From the cell containing the given text, extract its center point as (X, Y) coordinate. 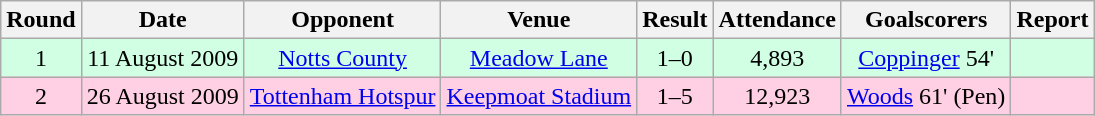
Woods 61' (Pen) (926, 96)
1 (41, 58)
Date (162, 20)
Notts County (342, 58)
Meadow Lane (539, 58)
26 August 2009 (162, 96)
Keepmoat Stadium (539, 96)
Attendance (777, 20)
1–5 (675, 96)
Venue (539, 20)
Goalscorers (926, 20)
Result (675, 20)
4,893 (777, 58)
Coppinger 54' (926, 58)
Round (41, 20)
11 August 2009 (162, 58)
2 (41, 96)
12,923 (777, 96)
Tottenham Hotspur (342, 96)
1–0 (675, 58)
Report (1052, 20)
Opponent (342, 20)
